From the cell containing the given text, extract its center point as (X, Y) coordinate. 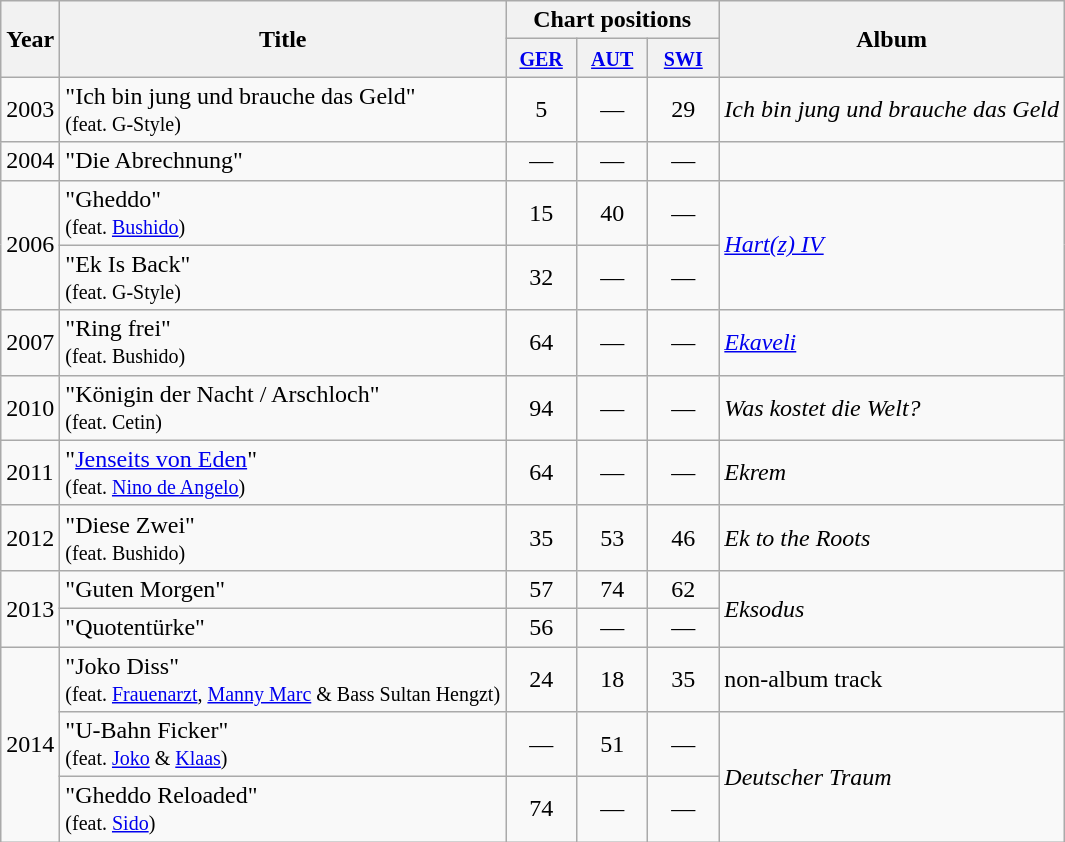
46 (684, 538)
57 (542, 589)
51 (612, 744)
56 (542, 627)
Eksodus (892, 608)
Year (30, 39)
Hart(z) IV (892, 245)
2014 (30, 744)
"Ring frei"(feat. Bushido) (283, 342)
2006 (30, 245)
"Guten Morgen" (283, 589)
29 (684, 110)
Chart positions (612, 20)
2010 (30, 408)
"Diese Zwei"(feat. Bushido) (283, 538)
"Gheddo Reloaded"(feat. Sido) (283, 810)
"Joko Diss"(feat. Frauenarzt, Manny Marc & Bass Sultan Hengzt) (283, 678)
32 (542, 278)
2004 (30, 161)
2012 (30, 538)
62 (684, 589)
"U-Bahn Ficker"(feat. Joko & Klaas) (283, 744)
Ekaveli (892, 342)
Ek to the Roots (892, 538)
2013 (30, 608)
18 (612, 678)
24 (542, 678)
Ich bin jung und brauche das Geld (892, 110)
Title (283, 39)
40 (612, 212)
non-album track (892, 678)
AUT (612, 58)
53 (612, 538)
Ekrem (892, 472)
"Gheddo"(feat. Bushido) (283, 212)
5 (542, 110)
Was kostet die Welt? (892, 408)
GER (542, 58)
94 (542, 408)
Deutscher Traum (892, 777)
2007 (30, 342)
"Die Abrechnung" (283, 161)
"Ich bin jung und brauche das Geld"(feat. G-Style) (283, 110)
2003 (30, 110)
"Königin der Nacht / Arschloch"(feat. Cetin) (283, 408)
"Quotentürke" (283, 627)
15 (542, 212)
SWI (684, 58)
2011 (30, 472)
Album (892, 39)
"Jenseits von Eden"(feat. Nino de Angelo) (283, 472)
"Ek Is Back"(feat. G-Style) (283, 278)
